Extract the [x, y] coordinate from the center of the cell holding the provided text.  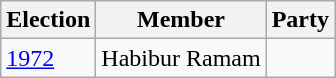
Party [300, 20]
Member [181, 20]
Election [48, 20]
1972 [48, 58]
Habibur Ramam [181, 58]
